Locate the cell with the specified text and output its [x, y] center coordinate. 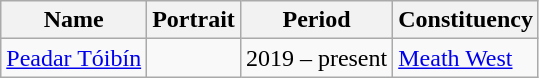
Meath West [466, 58]
Peadar Tóibín [74, 58]
Constituency [466, 20]
2019 – present [316, 58]
Name [74, 20]
Period [316, 20]
Portrait [194, 20]
